Return the (X, Y) coordinate for the center point of the cell that contains the specified text.  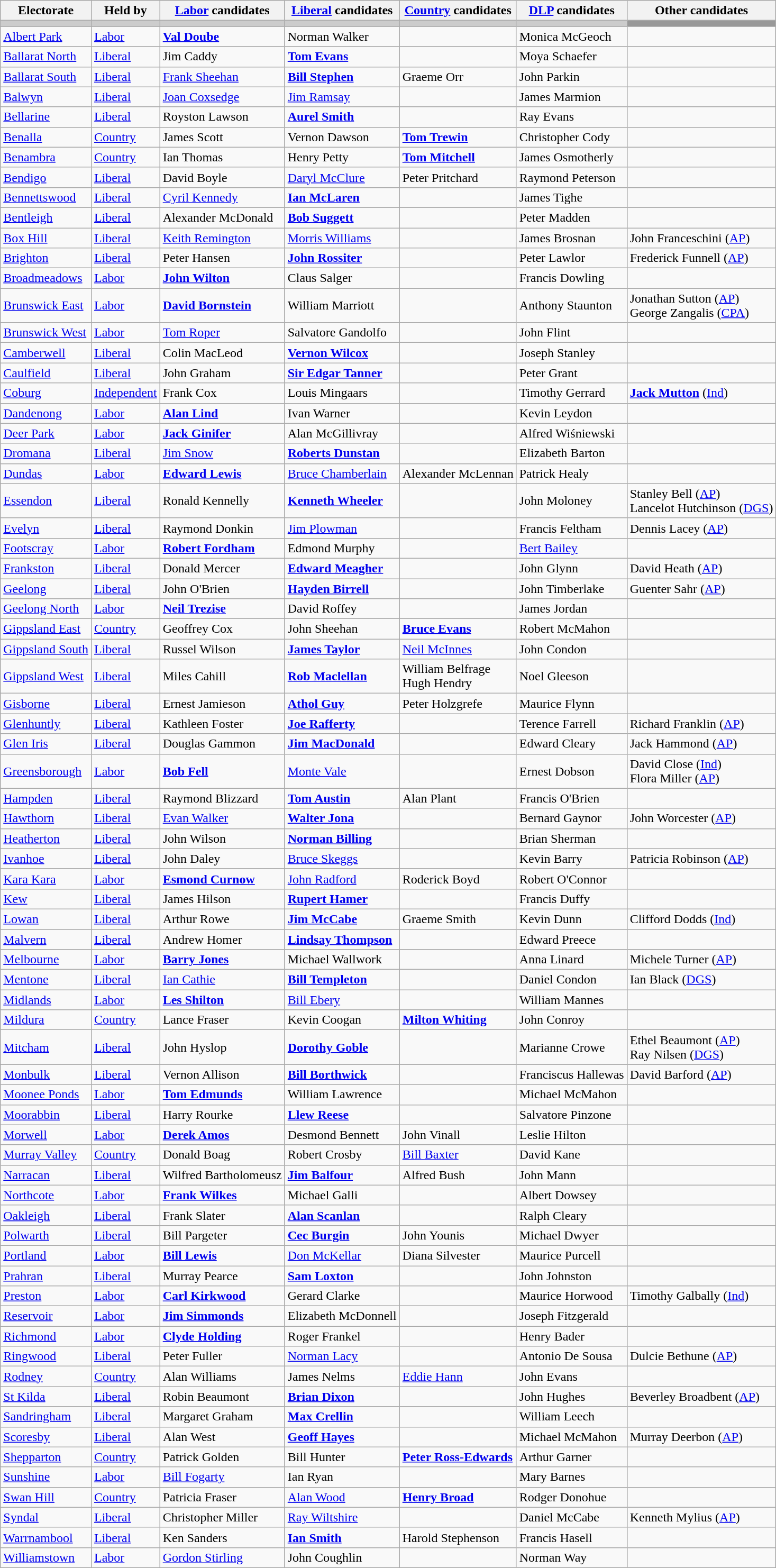
Sam Loxton (342, 1275)
Gippsland West (46, 676)
Russel Wilson (222, 649)
Polwarth (46, 1235)
John Coughlin (342, 1557)
Royston Lawson (222, 117)
Box Hill (46, 238)
Brunswick West (46, 333)
Roberts Dunstan (342, 453)
Salvatore Pinzone (571, 1115)
Walter Jona (342, 818)
Broadmeadows (46, 278)
Essendon (46, 500)
Ian Ryan (342, 1477)
Edmond Murphy (342, 548)
Daniel Condon (571, 980)
William Leech (571, 1417)
Glenhuntly (46, 724)
Barry Jones (222, 960)
John O'Brien (222, 589)
Derek Amos (222, 1135)
John Rossiter (342, 258)
Vernon Dawson (342, 137)
Deer Park (46, 433)
Peter Madden (571, 217)
Held by (125, 11)
Jack Mutton (Ind) (701, 393)
William Lawrence (342, 1095)
Stanley Bell (AP) Lancelot Hutchinson (DGS) (701, 500)
Edward Lewis (222, 473)
Melbourne (46, 960)
Francis Feltham (571, 528)
Tom Edmunds (222, 1095)
Kevin Leydon (571, 413)
Albert Dowsey (571, 1195)
Jack Ginifer (222, 433)
Peter Holzgrefe (458, 704)
Jim Simmonds (222, 1316)
Frank Sheehan (222, 77)
Ralph Cleary (571, 1215)
Peter Grant (571, 373)
Don McKellar (342, 1255)
Gippsland East (46, 629)
John Glynn (571, 568)
Carl Kirkwood (222, 1296)
Joan Coxsedge (222, 97)
Tom Evans (342, 57)
Clyde Holding (222, 1336)
Hawthorn (46, 818)
Alan Williams (222, 1376)
Clifford Dodds (Ind) (701, 919)
Other candidates (701, 11)
Christopher Miller (222, 1517)
Timothy Gerrard (571, 393)
Geoff Hayes (342, 1437)
John Mann (571, 1175)
Tom Mitchell (458, 157)
Mildura (46, 1020)
Richard Franklin (AP) (701, 724)
Dennis Lacey (AP) (701, 528)
Sir Edgar Tanner (342, 373)
Sunshine (46, 1477)
James Hilson (222, 899)
Heatherton (46, 838)
Terence Farrell (571, 724)
Richmond (46, 1336)
Coburg (46, 393)
David Close (Ind) Flora Miller (AP) (701, 771)
John Wilton (222, 278)
Diana Silvester (458, 1255)
Lindsay Thompson (342, 939)
Milton Whiting (458, 1020)
Marianne Crowe (571, 1047)
Ernest Jamieson (222, 704)
Peter Lawlor (571, 258)
Edward Preece (571, 939)
Dundas (46, 473)
Dorothy Goble (342, 1047)
Patricia Fraser (222, 1497)
James Marmion (571, 97)
Francis Hasell (571, 1537)
James Brosnan (571, 238)
John Daley (222, 859)
William Belfrage Hugh Hendry (458, 676)
Ballarat South (46, 77)
Jack Hammond (AP) (701, 744)
Louis Mingaars (342, 393)
Lowan (46, 919)
Les Shilton (222, 1000)
James Scott (222, 137)
Ian Thomas (222, 157)
James Tighe (571, 197)
Labor candidates (222, 11)
Northcote (46, 1195)
John Franceschini (AP) (701, 238)
Geelong North (46, 609)
Margaret Graham (222, 1417)
Ballarat North (46, 57)
Monica McGeoch (571, 37)
Gippsland South (46, 649)
Hampden (46, 798)
Elizabeth Barton (571, 453)
Bill Fogarty (222, 1477)
John Graham (222, 373)
Jim Snow (222, 453)
Oakleigh (46, 1215)
Ken Sanders (222, 1537)
John Hyslop (222, 1047)
Maurice Flynn (571, 704)
Williamstown (46, 1557)
Brian Dixon (342, 1397)
Graeme Smith (458, 919)
Alan McGillivray (342, 433)
Ray Evans (571, 117)
Andrew Homer (222, 939)
Frankston (46, 568)
Max Crellin (342, 1417)
Ringwood (46, 1356)
Gisborne (46, 704)
Maurice Purcell (571, 1255)
Norman Walker (342, 37)
Noel Gleeson (571, 676)
Jim Balfour (342, 1175)
Ian Smith (342, 1537)
Balwyn (46, 97)
Murray Pearce (222, 1275)
Swan Hill (46, 1497)
Kevin Barry (571, 859)
Kevin Coogan (342, 1020)
Bob Suggett (342, 217)
Kara Kara (46, 879)
Harold Stephenson (458, 1537)
Norman Billing (342, 838)
James Osmotherly (571, 157)
Franciscus Hallewas (571, 1074)
Athol Guy (342, 704)
David Kane (571, 1155)
Benambra (46, 157)
Geoffrey Cox (222, 629)
Mitcham (46, 1047)
Llew Reese (342, 1115)
Peter Ross-Edwards (458, 1457)
Wilfred Bartholomeusz (222, 1175)
David Barford (AP) (701, 1074)
Bruce Evans (458, 629)
Bob Fell (222, 771)
Alexander McLennan (458, 473)
Bill Hunter (342, 1457)
Neil Trezise (222, 609)
Dandenong (46, 413)
Benalla (46, 137)
Dulcie Bethune (AP) (701, 1356)
Malvern (46, 939)
Arthur Rowe (222, 919)
Hayden Birrell (342, 589)
Footscray (46, 548)
Michael Dwyer (571, 1235)
Harry Rourke (222, 1115)
Ian McLaren (342, 197)
Jim Plowman (342, 528)
Henry Broad (458, 1497)
Maurice Horwood (571, 1296)
Shepparton (46, 1457)
Patricia Robinson (AP) (701, 859)
Aurel Smith (342, 117)
Guenter Sahr (AP) (701, 589)
Tom Roper (222, 333)
Alan Wood (342, 1497)
Alan West (222, 1437)
James Taylor (342, 649)
Warrnambool (46, 1537)
Keith Remington (222, 238)
Raymond Donkin (222, 528)
Portland (46, 1255)
Jim Caddy (222, 57)
Mary Barnes (571, 1477)
Neil McInnes (458, 649)
Geelong (46, 589)
Bill Ebery (342, 1000)
Michele Turner (AP) (701, 960)
Bennettswood (46, 197)
James Jordan (571, 609)
Peter Pritchard (458, 177)
Henry Petty (342, 157)
Jim MacDonald (342, 744)
Colin MacLeod (222, 353)
John Vinall (458, 1135)
Ernest Dobson (571, 771)
Rupert Hamer (342, 899)
Beverley Broadbent (AP) (701, 1397)
Kenneth Mylius (AP) (701, 1517)
Bruce Chamberlain (342, 473)
Brian Sherman (571, 838)
Evelyn (46, 528)
DLP candidates (571, 11)
Prahran (46, 1275)
Alan Scanlan (342, 1215)
Ray Wiltshire (342, 1517)
Frederick Funnell (AP) (701, 258)
Michael Wallwork (342, 960)
Jim McCabe (342, 919)
Anthony Staunton (571, 306)
Moya Schaefer (571, 57)
John Sheehan (342, 629)
Monte Vale (342, 771)
Narracan (46, 1175)
Ronald Kennelly (222, 500)
Claus Salger (342, 278)
Greensborough (46, 771)
John Younis (458, 1235)
William Mannes (571, 1000)
Caulfield (46, 373)
John Hughes (571, 1397)
Jonathan Sutton (AP) George Zangalis (CPA) (701, 306)
Bert Bailey (571, 548)
John Conroy (571, 1020)
Francis Dowling (571, 278)
Desmond Bennett (342, 1135)
Roger Frankel (342, 1336)
Robert O'Connor (571, 879)
Bill Stephen (342, 77)
Frank Slater (222, 1215)
John Worcester (AP) (701, 818)
Rodney (46, 1376)
Raymond Peterson (571, 177)
Ian Black (DGS) (701, 980)
Donald Boag (222, 1155)
Bill Lewis (222, 1255)
Frank Wilkes (222, 1195)
Syndal (46, 1517)
Camberwell (46, 353)
Jim Ramsay (342, 97)
Esmond Curnow (222, 879)
St Kilda (46, 1397)
Ethel Beaumont (AP) Ray Nilsen (DGS) (701, 1047)
Daniel McCabe (571, 1517)
Bendigo (46, 177)
Ivanhoe (46, 859)
Bill Pargeter (222, 1235)
Douglas Gammon (222, 744)
Alfred Bush (458, 1175)
Bill Borthwick (342, 1074)
Alfred Wiśniewski (571, 433)
Leslie Hilton (571, 1135)
Preston (46, 1296)
Timothy Galbally (Ind) (701, 1296)
Daryl McClure (342, 177)
Mentone (46, 980)
John Condon (571, 649)
Morris Williams (342, 238)
Gerard Clarke (342, 1296)
Liberal candidates (342, 11)
Bellarine (46, 117)
Elizabeth McDonnell (342, 1316)
Val Doube (222, 37)
Patrick Golden (222, 1457)
Graeme Orr (458, 77)
Christopher Cody (571, 137)
Vernon Wilcox (342, 353)
Bruce Skeggs (342, 859)
Electorate (46, 11)
Anna Linard (571, 960)
Independent (125, 393)
Peter Hansen (222, 258)
John Radford (342, 879)
Moorabbin (46, 1115)
Salvatore Gandolfo (342, 333)
John Timberlake (571, 589)
Francis Duffy (571, 899)
Edward Cleary (571, 744)
Morwell (46, 1135)
David Heath (AP) (701, 568)
Eddie Hann (458, 1376)
Patrick Healy (571, 473)
Lance Fraser (222, 1020)
Moonee Ponds (46, 1095)
Cyril Kennedy (222, 197)
Francis O'Brien (571, 798)
Midlands (46, 1000)
Edward Meagher (342, 568)
Bill Baxter (458, 1155)
John Wilson (222, 838)
Joseph Stanley (571, 353)
Arthur Garner (571, 1457)
Bentleigh (46, 217)
David Bornstein (222, 306)
Dromana (46, 453)
David Roffey (342, 609)
Vernon Allison (222, 1074)
Robert McMahon (571, 629)
Murray Deerbon (AP) (701, 1437)
Country candidates (458, 11)
Bernard Gaynor (571, 818)
Joe Rafferty (342, 724)
Henry Bader (571, 1336)
William Marriott (342, 306)
John Evans (571, 1376)
David Boyle (222, 177)
Gordon Stirling (222, 1557)
Reservoir (46, 1316)
Miles Cahill (222, 676)
Robert Crosby (342, 1155)
Alexander McDonald (222, 217)
Michael Galli (342, 1195)
Tom Trewin (458, 137)
Kenneth Wheeler (342, 500)
Kathleen Foster (222, 724)
Kew (46, 899)
Joseph Fitzgerald (571, 1316)
Roderick Boyd (458, 879)
Monbulk (46, 1074)
Ian Cathie (222, 980)
Peter Fuller (222, 1356)
Glen Iris (46, 744)
Sandringham (46, 1417)
Tom Austin (342, 798)
Alan Plant (458, 798)
Donald Mercer (222, 568)
Raymond Blizzard (222, 798)
Murray Valley (46, 1155)
Robin Beaumont (222, 1397)
Alan Lind (222, 413)
Brunswick East (46, 306)
Scoresby (46, 1437)
Kevin Dunn (571, 919)
John Moloney (571, 500)
Robert Fordham (222, 548)
Norman Lacy (342, 1356)
Albert Park (46, 37)
John Johnston (571, 1275)
John Flint (571, 333)
James Nelms (342, 1376)
Rob Maclellan (342, 676)
Antonio De Sousa (571, 1356)
Ivan Warner (342, 413)
Cec Burgin (342, 1235)
Evan Walker (222, 818)
John Parkin (571, 77)
Bill Templeton (342, 980)
Brighton (46, 258)
Norman Way (571, 1557)
Frank Cox (222, 393)
Rodger Donohue (571, 1497)
